Return [x, y] of the center of cell containing provided text 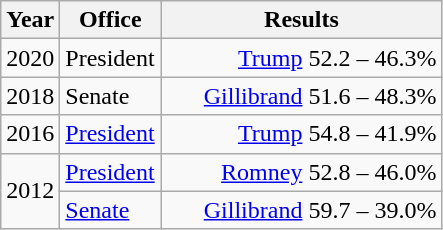
Gillibrand 51.6 – 48.3% [302, 96]
2016 [30, 134]
Gillibrand 59.7 – 39.0% [302, 210]
Romney 52.8 – 46.0% [302, 172]
Year [30, 20]
2020 [30, 58]
Trump 52.2 – 46.3% [302, 58]
Results [302, 20]
2018 [30, 96]
Office [110, 20]
2012 [30, 191]
Trump 54.8 – 41.9% [302, 134]
